Return [x, y] of the center of cell containing provided text 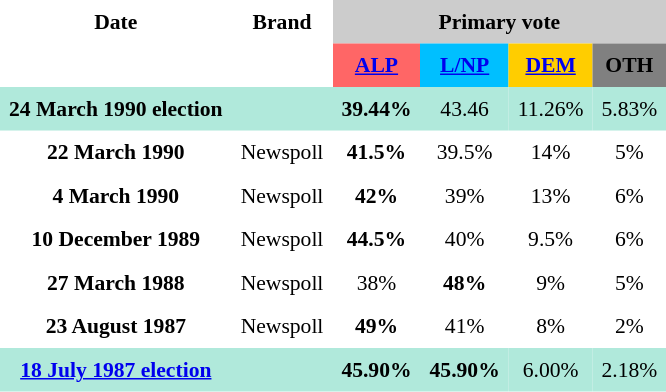
5.83% [629, 109]
6.00% [551, 370]
Date [116, 22]
10 December 1989 [116, 240]
39% [465, 196]
48% [465, 283]
8% [551, 326]
18 July 1987 election [116, 370]
9.5% [551, 240]
ALP [376, 66]
13% [551, 196]
40% [465, 240]
DEM [551, 66]
41.5% [376, 152]
2.18% [629, 370]
14% [551, 152]
2% [629, 326]
11.26% [551, 109]
22 March 1990 [116, 152]
23 August 1987 [116, 326]
9% [551, 283]
44.5% [376, 240]
43.46 [465, 109]
42% [376, 196]
4 March 1990 [116, 196]
L/NP [465, 66]
39.5% [465, 152]
39.44% [376, 109]
24 March 1990 election [116, 109]
41% [465, 326]
Brand [282, 22]
OTH [629, 66]
Primary vote [499, 22]
27 March 1988 [116, 283]
38% [376, 283]
49% [376, 326]
